Pinpoint the cell where the given text exists, returning its [x, y] midpoint coordinate. 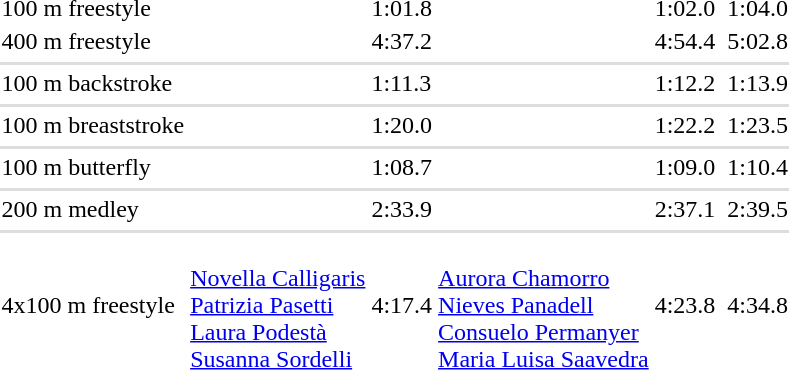
100 m butterfly [93, 167]
1:20.0 [402, 125]
1:12.2 [685, 83]
100 m backstroke [93, 83]
200 m medley [93, 209]
400 m freestyle [93, 41]
1:09.0 [685, 167]
1:11.3 [402, 83]
2:37.1 [685, 209]
100 m breaststroke [93, 125]
1:08.7 [402, 167]
2:33.9 [402, 209]
4:37.2 [402, 41]
1:22.2 [685, 125]
4:54.4 [685, 41]
